Extract the (X, Y) coordinate from the center of the cell holding the provided text.  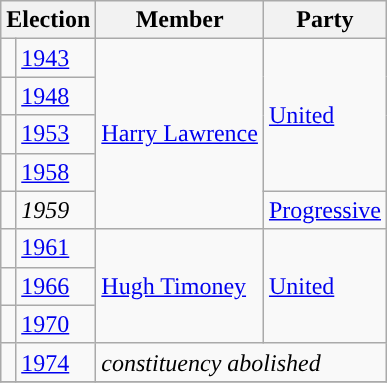
1959 (56, 210)
1966 (56, 286)
1974 (56, 362)
1970 (56, 324)
1953 (56, 134)
Election (48, 20)
1958 (56, 172)
1943 (56, 58)
Member (180, 20)
Party (324, 20)
Progressive (324, 210)
Harry Lawrence (180, 134)
1961 (56, 248)
constituency abolished (242, 362)
Hugh Timoney (180, 286)
1948 (56, 96)
